Capture the cell that displays the provided text and extract its [x, y] central coordinate. 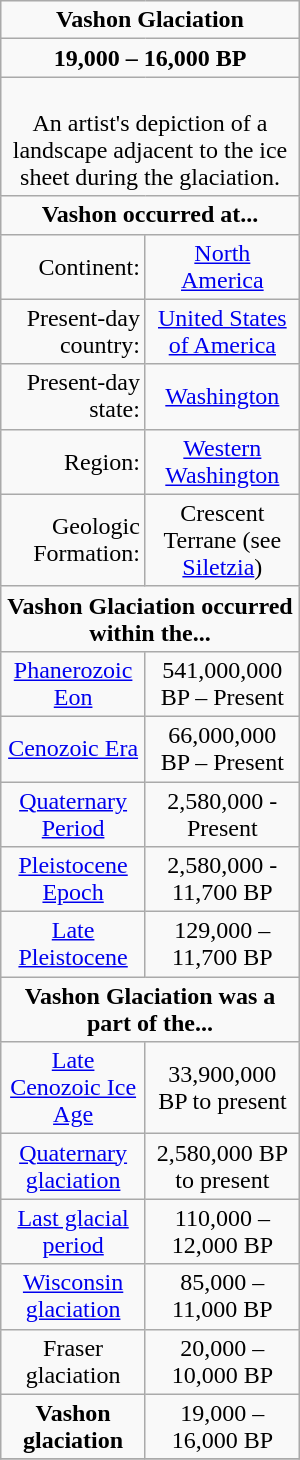
Vashon Glaciation occurred within the... [150, 618]
Washington [222, 396]
Western Washington [222, 462]
Vashon occurred at... [150, 215]
33,900,000 BP to present [222, 1088]
Vashon Glaciation [150, 20]
Quaternary glaciation [74, 1166]
110,000 – 12,000 BP [222, 1232]
Cenozoic Era [74, 748]
United States of America [222, 332]
Phanerozoic Eon [74, 684]
Vashon glaciation [74, 1426]
Fraser glaciation [74, 1362]
Late Pleistocene [74, 944]
Geologic Formation: [74, 540]
20,000 – 10,000 BP [222, 1362]
Region: [74, 462]
Continent: [74, 266]
Crescent Terrane (see Siletzia) [222, 540]
2,580,000 - Present [222, 814]
North America [222, 266]
Pleistocene Epoch [74, 880]
An artist's depiction of a landscape adjacent to the ice sheet during the glaciation. [150, 136]
Present-day country: [74, 332]
Present-day state: [74, 396]
129,000 – 11,700 BP [222, 944]
2,580,000 BP to present [222, 1166]
Last glacial period [74, 1232]
85,000 – 11,000 BP [222, 1296]
541,000,000 BP – Present [222, 684]
66,000,000 BP – Present [222, 748]
Quaternary Period [74, 814]
Vashon Glaciation was a part of the... [150, 1010]
2,580,000 - 11,700 BP [222, 880]
Late Cenozoic Ice Age [74, 1088]
Wisconsin glaciation [74, 1296]
